Find where the given text appears and provide that cell's center as [X, Y] coordinate. 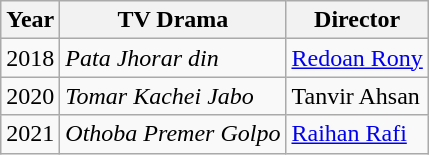
2021 [30, 134]
Pata Jhorar din [173, 58]
Othoba Premer Golpo [173, 134]
Tanvir Ahsan [357, 96]
2020 [30, 96]
Raihan Rafi [357, 134]
Redoan Rony [357, 58]
TV Drama [173, 20]
Tomar Kachei Jabo [173, 96]
Year [30, 20]
2018 [30, 58]
Director [357, 20]
